Provide the [X, Y] coordinate of the cell's center where the given text is located.  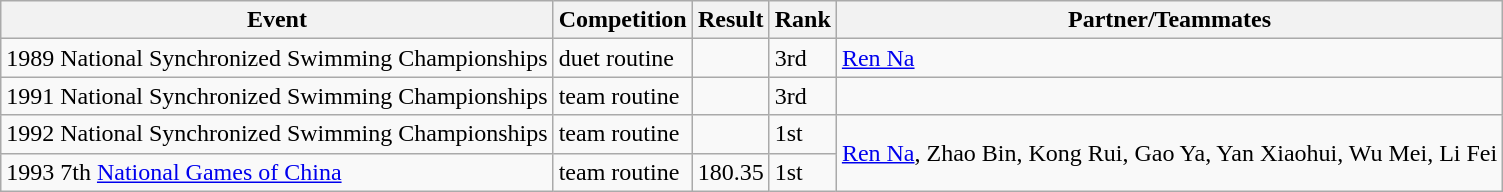
Partner/Teammates [1169, 20]
Rank [802, 20]
1991 National Synchronized Swimming Championships [277, 96]
1993 7th National Games of China [277, 172]
Competition [622, 20]
duet routine [622, 58]
Ren Na [1169, 58]
Event [277, 20]
Result [730, 20]
Ren Na, Zhao Bin, Kong Rui, Gao Ya, Yan Xiaohui, Wu Mei, Li Fei [1169, 153]
1992 National Synchronized Swimming Championships [277, 134]
1989 National Synchronized Swimming Championships [277, 58]
180.35 [730, 172]
